Return the [x, y] coordinate for the center point of the cell that contains the specified text.  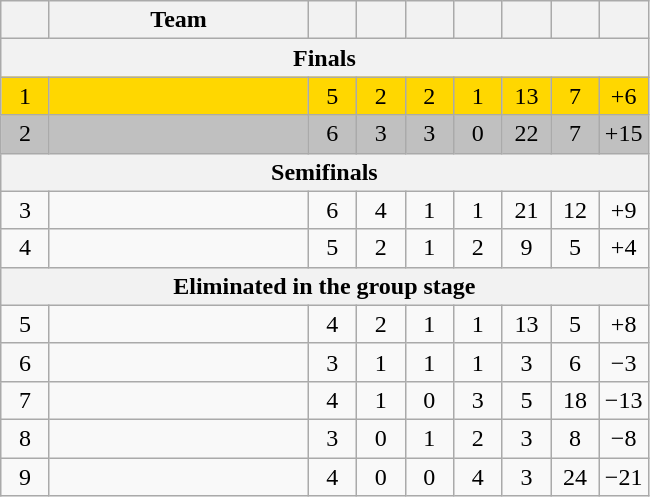
22 [526, 134]
+9 [624, 210]
Semifinals [324, 172]
Eliminated in the group stage [324, 286]
+15 [624, 134]
21 [526, 210]
Team [178, 20]
+4 [624, 248]
+6 [624, 96]
18 [576, 400]
−8 [624, 438]
+8 [624, 324]
−13 [624, 400]
24 [576, 477]
12 [576, 210]
−21 [624, 477]
Finals [324, 58]
−3 [624, 362]
